Search for the cell housing the specified text and yield its (x, y) center coordinate. 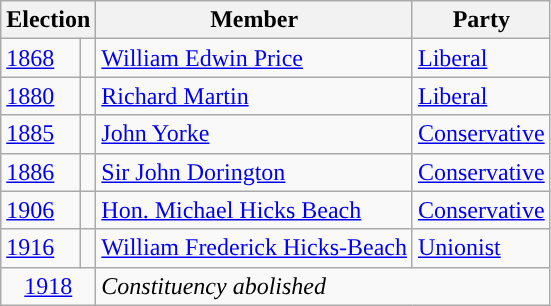
Member (254, 20)
Hon. Michael Hicks Beach (254, 210)
Constituency abolished (323, 286)
William Edwin Price (254, 58)
1886 (41, 172)
William Frederick Hicks-Beach (254, 248)
1906 (41, 210)
John Yorke (254, 134)
Sir John Dorington (254, 172)
1885 (41, 134)
1868 (41, 58)
1918 (48, 286)
Richard Martin (254, 96)
1880 (41, 96)
Unionist (481, 248)
1916 (41, 248)
Party (481, 20)
Election (48, 20)
